From the cell containing the given text, extract its center point as [X, Y] coordinate. 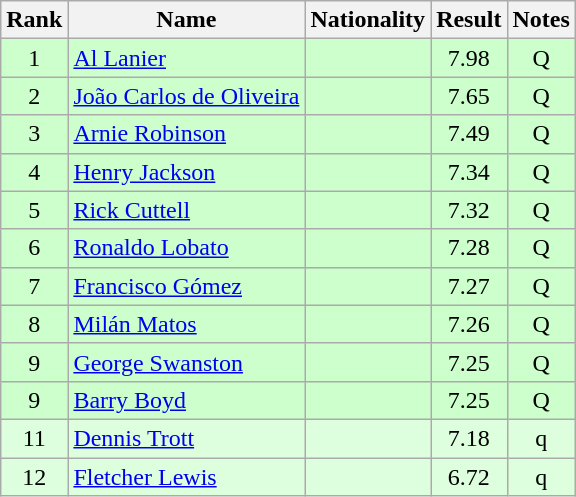
5 [34, 210]
Fletcher Lewis [186, 477]
7.18 [469, 438]
Arnie Robinson [186, 134]
Name [186, 20]
Francisco Gómez [186, 286]
7.28 [469, 248]
Notes [541, 20]
11 [34, 438]
João Carlos de Oliveira [186, 96]
Rick Cuttell [186, 210]
7.26 [469, 324]
12 [34, 477]
Result [469, 20]
6 [34, 248]
Milán Matos [186, 324]
Rank [34, 20]
George Swanston [186, 362]
6.72 [469, 477]
Al Lanier [186, 58]
Barry Boyd [186, 400]
7.98 [469, 58]
Dennis Trott [186, 438]
Ronaldo Lobato [186, 248]
4 [34, 172]
7.34 [469, 172]
7.49 [469, 134]
3 [34, 134]
7.27 [469, 286]
Henry Jackson [186, 172]
8 [34, 324]
7 [34, 286]
2 [34, 96]
7.65 [469, 96]
7.32 [469, 210]
1 [34, 58]
Nationality [368, 20]
